Pinpoint the cell where the given text exists, returning its (x, y) midpoint coordinate. 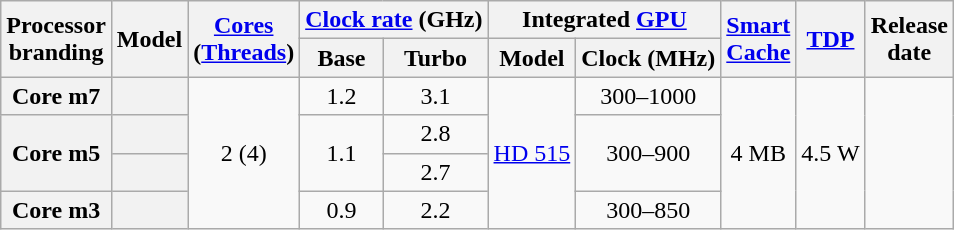
HD 515 (532, 153)
300–900 (648, 153)
1.2 (342, 96)
Cores(Threads) (244, 39)
3.1 (436, 96)
4 MB (758, 153)
2.2 (436, 210)
Base (342, 58)
Turbo (436, 58)
2.8 (436, 134)
0.9 (342, 210)
2.7 (436, 172)
Clock rate (GHz) (394, 20)
Core m3 (56, 210)
TDP (830, 39)
SmartCache (758, 39)
Clock (MHz) (648, 58)
Core m7 (56, 96)
Processorbranding (56, 39)
300–1000 (648, 96)
2 (4) (244, 153)
Integrated GPU (604, 20)
Releasedate (909, 39)
300–850 (648, 210)
1.1 (342, 153)
Core m5 (56, 153)
4.5 W (830, 153)
